Determine the [x, y] coordinate at the center of the cell enclosing the given text.  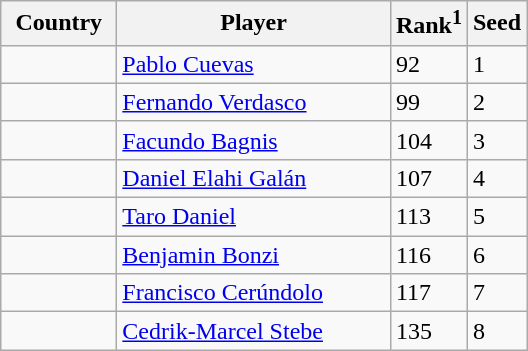
117 [428, 293]
Rank1 [428, 24]
3 [496, 140]
Facundo Bagnis [254, 140]
135 [428, 331]
Seed [496, 24]
Cedrik-Marcel Stebe [254, 331]
Benjamin Bonzi [254, 255]
Francisco Cerúndolo [254, 293]
Country [59, 24]
5 [496, 217]
104 [428, 140]
4 [496, 178]
116 [428, 255]
113 [428, 217]
2 [496, 102]
Fernando Verdasco [254, 102]
7 [496, 293]
99 [428, 102]
8 [496, 331]
Taro Daniel [254, 217]
Pablo Cuevas [254, 64]
Player [254, 24]
92 [428, 64]
107 [428, 178]
1 [496, 64]
Daniel Elahi Galán [254, 178]
6 [496, 255]
